For the text-containing cell, return its midpoint in (X, Y) coordinate format. 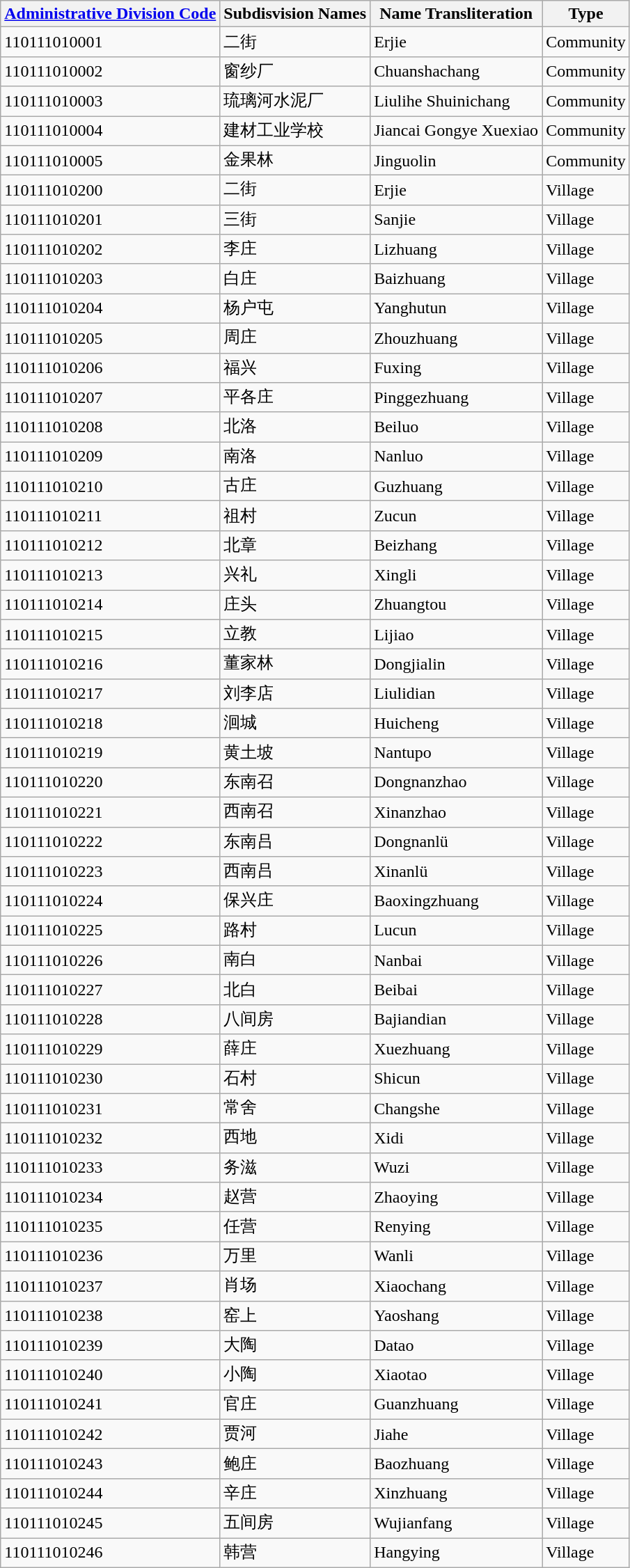
Hangying (457, 1553)
平各庄 (295, 398)
110111010220 (110, 782)
大陶 (295, 1346)
110111010205 (110, 338)
Nanbai (457, 960)
Zucun (457, 516)
110111010237 (110, 1286)
Nanluo (457, 457)
Administrative Division Code (110, 14)
110111010203 (110, 278)
Liulihe Shuinichang (457, 102)
Xinzhuang (457, 1494)
Beibai (457, 990)
万里 (295, 1257)
110111010219 (110, 753)
110111010230 (110, 1079)
琉璃河水泥厂 (295, 102)
110111010221 (110, 811)
辛庄 (295, 1494)
Beiluo (457, 427)
Sanjie (457, 220)
Zhouzhuang (457, 338)
Guanzhuang (457, 1404)
祖村 (295, 516)
110111010245 (110, 1523)
110111010226 (110, 960)
窗纱厂 (295, 71)
Zhuangtou (457, 605)
Huicheng (457, 724)
Jiancai Gongye Xuexiao (457, 131)
Jinguolin (457, 160)
东南吕 (295, 842)
官庄 (295, 1404)
Lijiao (457, 635)
东南召 (295, 782)
董家林 (295, 664)
110111010236 (110, 1257)
110111010231 (110, 1108)
110111010210 (110, 486)
Liulidian (457, 693)
110111010241 (110, 1404)
110111010214 (110, 605)
窑上 (295, 1315)
Xinanzhao (457, 811)
Lucun (457, 931)
Bajiandian (457, 1019)
110111010001 (110, 42)
110111010235 (110, 1226)
110111010227 (110, 990)
周庄 (295, 338)
110111010216 (110, 664)
110111010200 (110, 191)
古庄 (295, 486)
Wanli (457, 1257)
Type (586, 14)
110111010238 (110, 1315)
黄土坡 (295, 753)
110111010229 (110, 1050)
110111010222 (110, 842)
110111010212 (110, 546)
西地 (295, 1139)
Zhaoying (457, 1197)
110111010202 (110, 249)
Jiahe (457, 1434)
Guzhuang (457, 486)
110111010005 (110, 160)
110111010217 (110, 693)
白庄 (295, 278)
建材工业学校 (295, 131)
110111010215 (110, 635)
110111010206 (110, 367)
110111010240 (110, 1375)
110111010239 (110, 1346)
Xiaotao (457, 1375)
常舍 (295, 1108)
110111010233 (110, 1168)
兴礼 (295, 575)
石村 (295, 1079)
任营 (295, 1226)
Datao (457, 1346)
路村 (295, 931)
Changshe (457, 1108)
Wuzi (457, 1168)
南洛 (295, 457)
李庄 (295, 249)
北章 (295, 546)
三街 (295, 220)
110111010246 (110, 1553)
110111010209 (110, 457)
保兴庄 (295, 901)
Pinggezhuang (457, 398)
Xingli (457, 575)
Beizhang (457, 546)
110111010002 (110, 71)
Chuanshachang (457, 71)
Dongnanzhao (457, 782)
110111010234 (110, 1197)
薛庄 (295, 1050)
务滋 (295, 1168)
Xuezhuang (457, 1050)
Xiaochang (457, 1286)
北白 (295, 990)
肖场 (295, 1286)
Dongjialin (457, 664)
Baozhuang (457, 1464)
西南召 (295, 811)
110111010243 (110, 1464)
Baoxingzhuang (457, 901)
Subdisvision Names (295, 14)
Nantupo (457, 753)
立教 (295, 635)
110111010211 (110, 516)
鲍庄 (295, 1464)
福兴 (295, 367)
金果林 (295, 160)
110111010244 (110, 1494)
110111010232 (110, 1139)
110111010225 (110, 931)
Name Transliteration (457, 14)
110111010228 (110, 1019)
Dongnanlü (457, 842)
南白 (295, 960)
八间房 (295, 1019)
110111010242 (110, 1434)
Xidi (457, 1139)
110111010204 (110, 309)
贾河 (295, 1434)
Wujianfang (457, 1523)
杨户屯 (295, 309)
110111010207 (110, 398)
110111010004 (110, 131)
Yaoshang (457, 1315)
庄头 (295, 605)
小陶 (295, 1375)
110111010208 (110, 427)
Xinanlü (457, 871)
110111010218 (110, 724)
110111010213 (110, 575)
洄城 (295, 724)
西南吕 (295, 871)
Renying (457, 1226)
刘李店 (295, 693)
北洛 (295, 427)
110111010003 (110, 102)
110111010224 (110, 901)
Fuxing (457, 367)
Shicun (457, 1079)
韩营 (295, 1553)
赵营 (295, 1197)
五间房 (295, 1523)
Yanghutun (457, 309)
110111010201 (110, 220)
Baizhuang (457, 278)
Lizhuang (457, 249)
110111010223 (110, 871)
